Identify which cell holds the provided text, then report its (X, Y) central coordinate. 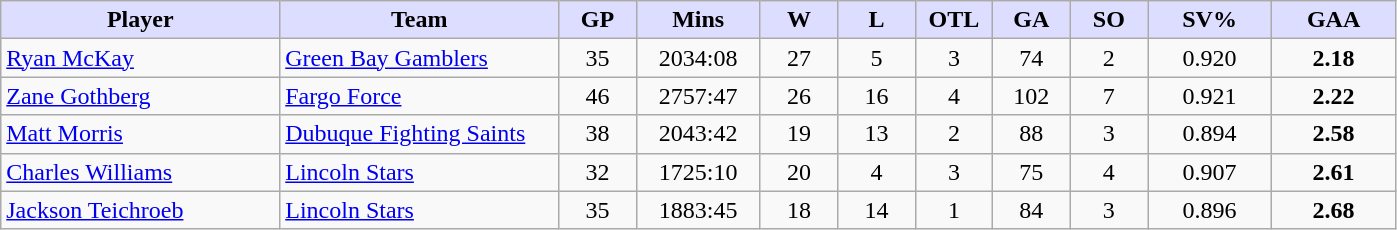
Charles Williams (140, 172)
2.61 (1334, 172)
84 (1032, 210)
SV% (1210, 20)
0.920 (1210, 58)
0.894 (1210, 134)
GAA (1334, 20)
18 (798, 210)
2034:08 (698, 58)
L (876, 20)
26 (798, 96)
20 (798, 172)
1883:45 (698, 210)
5 (876, 58)
0.921 (1210, 96)
75 (1032, 172)
2757:47 (698, 96)
SO (1108, 20)
2043:42 (698, 134)
GP (598, 20)
7 (1108, 96)
OTL (954, 20)
13 (876, 134)
19 (798, 134)
2.18 (1334, 58)
14 (876, 210)
Fargo Force (420, 96)
88 (1032, 134)
Green Bay Gamblers (420, 58)
Ryan McKay (140, 58)
2.68 (1334, 210)
0.907 (1210, 172)
1 (954, 210)
Player (140, 20)
102 (1032, 96)
2.58 (1334, 134)
Team (420, 20)
2.22 (1334, 96)
Mins (698, 20)
Matt Morris (140, 134)
27 (798, 58)
38 (598, 134)
46 (598, 96)
0.896 (1210, 210)
Zane Gothberg (140, 96)
1725:10 (698, 172)
74 (1032, 58)
W (798, 20)
16 (876, 96)
Jackson Teichroeb (140, 210)
GA (1032, 20)
32 (598, 172)
Dubuque Fighting Saints (420, 134)
